Return the [X, Y] coordinate for the center point of the cell that contains the specified text.  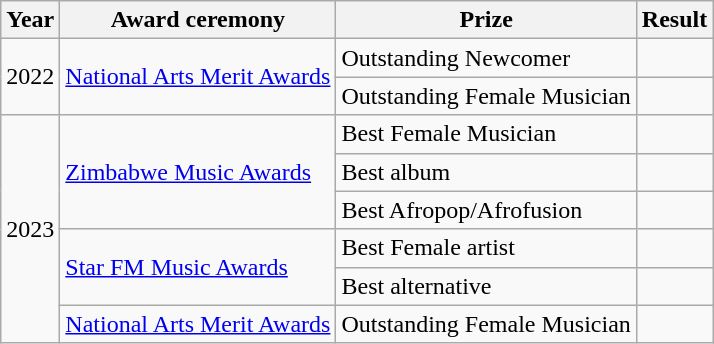
Best alternative [486, 286]
Best Female artist [486, 248]
Prize [486, 20]
2022 [30, 77]
Result [674, 20]
Year [30, 20]
Award ceremony [198, 20]
Best Female Musician [486, 134]
Zimbabwe Music Awards [198, 172]
Star FM Music Awards [198, 267]
Best Afropop/Afrofusion [486, 210]
Outstanding Newcomer [486, 58]
Best album [486, 172]
2023 [30, 229]
